Identify which cell holds the provided text, then report its [x, y] central coordinate. 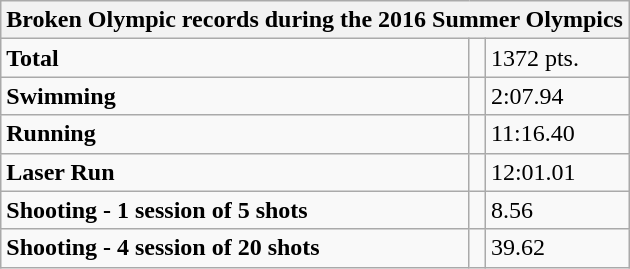
2:07.94 [556, 96]
11:16.40 [556, 134]
1372 pts. [556, 58]
12:01.01 [556, 172]
39.62 [556, 248]
8.56 [556, 210]
Total [236, 58]
Shooting - 1 session of 5 shots [236, 210]
Swimming [236, 96]
Broken Olympic records during the 2016 Summer Olympics [315, 20]
Laser Run [236, 172]
Shooting - 4 session of 20 shots [236, 248]
Running [236, 134]
